Locate the cell with the specified text and output its [X, Y] center coordinate. 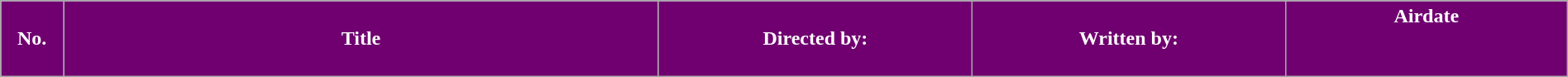
Airdate [1426, 39]
Title [361, 39]
Written by: [1128, 39]
Directed by: [815, 39]
No. [32, 39]
